For the text-containing cell, return its midpoint in (X, Y) coordinate format. 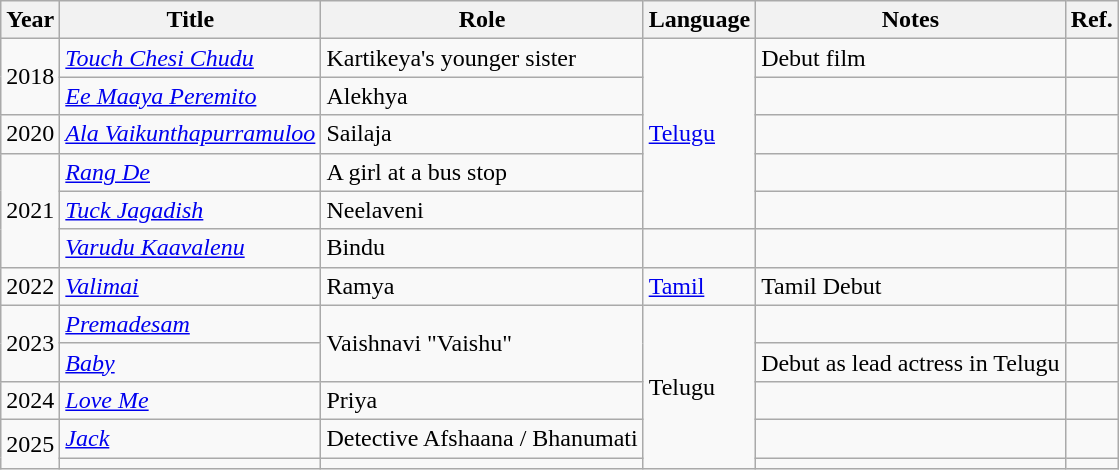
Baby (190, 362)
2024 (30, 400)
Year (30, 20)
Tuck Jagadish (190, 210)
Touch Chesi Chudu (190, 58)
Ee Maaya Peremito (190, 96)
Love Me (190, 400)
Jack (190, 438)
Valimai (190, 286)
Ref. (1092, 20)
Tamil Debut (911, 286)
Debut film (911, 58)
Notes (911, 20)
A girl at a bus stop (482, 172)
Kartikeya's younger sister (482, 58)
Ala Vaikunthapurramuloo (190, 134)
2021 (30, 210)
Language (699, 20)
Ramya (482, 286)
Premadesam (190, 324)
Debut as lead actress in Telugu (911, 362)
Priya (482, 400)
Detective Afshaana / Bhanumati (482, 438)
2018 (30, 77)
Title (190, 20)
Alekhya (482, 96)
Neelaveni (482, 210)
Varudu Kaavalenu (190, 248)
Vaishnavi "Vaishu" (482, 343)
Bindu (482, 248)
2025 (30, 444)
Role (482, 20)
Tamil (699, 286)
Rang De (190, 172)
Sailaja (482, 134)
2022 (30, 286)
2020 (30, 134)
2023 (30, 343)
